For the text-containing cell, return its midpoint in (X, Y) coordinate format. 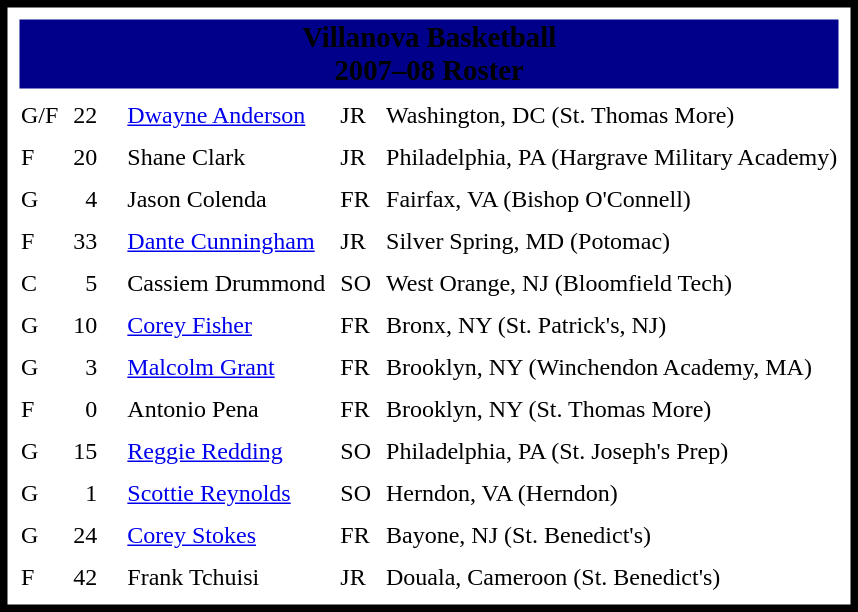
20 (86, 157)
Brooklyn, NY (St. Thomas More) (612, 409)
24 (86, 535)
Herndon, VA (Herndon) (612, 493)
C (40, 283)
G/F (40, 115)
Shane Clark (226, 157)
Fairfax, VA (Bishop O'Connell) (612, 199)
Cassiem Drummond (226, 283)
Bronx, NY (St. Patrick's, NJ) (612, 325)
Dwayne Anderson (226, 115)
Silver Spring, MD (Potomac) (612, 241)
42 (86, 577)
Dante Cunningham (226, 241)
West Orange, NJ (Bloomfield Tech) (612, 283)
Corey Fisher (226, 325)
4 (86, 199)
Washington, DC (St. Thomas More) (612, 115)
Douala, Cameroon (St. Benedict's) (612, 577)
Bayone, NJ (St. Benedict's) (612, 535)
Philadelphia, PA (St. Joseph's Prep) (612, 451)
Malcolm Grant (226, 367)
Villanova Basketball2007–08 Roster (430, 54)
10 (86, 325)
22 (86, 115)
1 (86, 493)
Scottie Reynolds (226, 493)
5 (86, 283)
33 (86, 241)
3 (86, 367)
Corey Stokes (226, 535)
Jason Colenda (226, 199)
Philadelphia, PA (Hargrave Military Academy) (612, 157)
15 (86, 451)
Frank Tchuisi (226, 577)
0 (86, 409)
Reggie Redding (226, 451)
Brooklyn, NY (Winchendon Academy, MA) (612, 367)
Antonio Pena (226, 409)
